Return the [x, y] coordinate for the center point of the cell that contains the specified text.  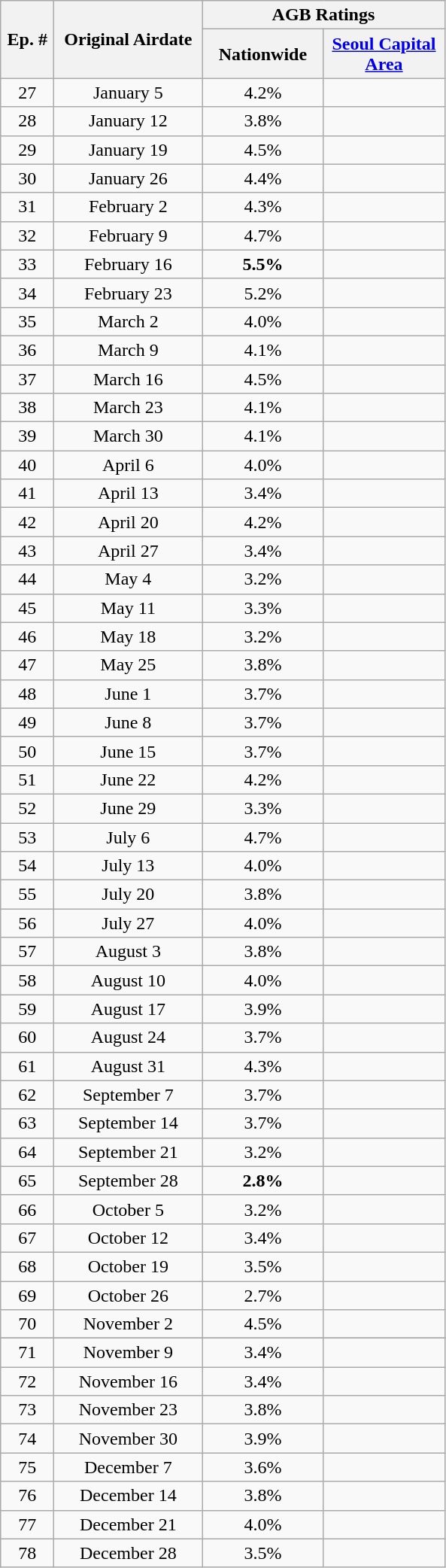
45 [27, 608]
58 [27, 980]
October 12 [128, 1238]
November 9 [128, 1353]
36 [27, 350]
66 [27, 1209]
56 [27, 923]
November 16 [128, 1381]
75 [27, 1467]
February 16 [128, 264]
April 13 [128, 494]
February 9 [128, 236]
Seoul Capital Area [384, 54]
January 26 [128, 178]
39 [27, 436]
Ep. # [27, 39]
71 [27, 1353]
August 31 [128, 1066]
61 [27, 1066]
33 [27, 264]
November 2 [128, 1324]
72 [27, 1381]
46 [27, 637]
34 [27, 293]
February 2 [128, 207]
July 20 [128, 895]
Nationwide [263, 54]
74 [27, 1439]
December 7 [128, 1467]
2.8% [263, 1181]
67 [27, 1238]
May 18 [128, 637]
48 [27, 694]
June 22 [128, 779]
August 3 [128, 952]
June 1 [128, 694]
41 [27, 494]
44 [27, 579]
70 [27, 1324]
51 [27, 779]
July 6 [128, 837]
78 [27, 1553]
March 30 [128, 436]
AGB Ratings [323, 15]
47 [27, 665]
September 14 [128, 1123]
42 [27, 522]
57 [27, 952]
4.4% [263, 178]
55 [27, 895]
May 4 [128, 579]
62 [27, 1095]
March 23 [128, 408]
63 [27, 1123]
65 [27, 1181]
November 23 [128, 1410]
December 14 [128, 1496]
February 23 [128, 293]
September 7 [128, 1095]
March 2 [128, 321]
69 [27, 1295]
30 [27, 178]
2.7% [263, 1295]
77 [27, 1524]
January 5 [128, 93]
October 19 [128, 1266]
52 [27, 808]
43 [27, 551]
31 [27, 207]
June 15 [128, 751]
54 [27, 866]
76 [27, 1496]
April 27 [128, 551]
29 [27, 150]
60 [27, 1038]
April 6 [128, 465]
March 16 [128, 378]
September 28 [128, 1181]
April 20 [128, 522]
October 5 [128, 1209]
December 21 [128, 1524]
27 [27, 93]
Original Airdate [128, 39]
3.6% [263, 1467]
73 [27, 1410]
5.5% [263, 264]
28 [27, 121]
40 [27, 465]
May 11 [128, 608]
July 13 [128, 866]
38 [27, 408]
68 [27, 1266]
64 [27, 1152]
March 9 [128, 350]
35 [27, 321]
January 19 [128, 150]
49 [27, 722]
December 28 [128, 1553]
June 29 [128, 808]
May 25 [128, 665]
January 12 [128, 121]
October 26 [128, 1295]
59 [27, 1009]
August 24 [128, 1038]
November 30 [128, 1439]
37 [27, 378]
5.2% [263, 293]
September 21 [128, 1152]
August 17 [128, 1009]
July 27 [128, 923]
50 [27, 751]
32 [27, 236]
June 8 [128, 722]
53 [27, 837]
August 10 [128, 980]
